Pinpoint the cell where the given text exists, returning its [x, y] midpoint coordinate. 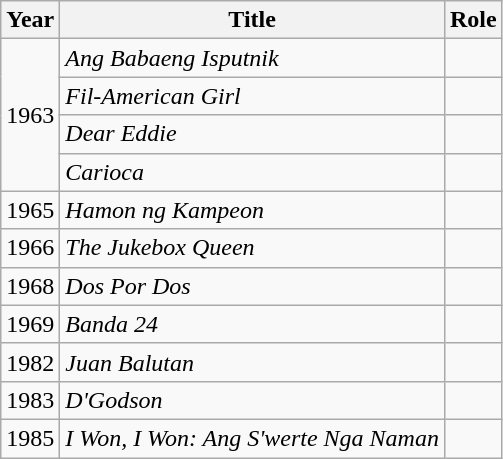
Banda 24 [252, 324]
1982 [30, 362]
Role [473, 20]
Dos Por Dos [252, 286]
1969 [30, 324]
Juan Balutan [252, 362]
Carioca [252, 172]
Ang Babaeng Isputnik [252, 58]
1985 [30, 438]
Year [30, 20]
Title [252, 20]
The Jukebox Queen [252, 248]
Fil-American Girl [252, 96]
1983 [30, 400]
Hamon ng Kampeon [252, 210]
I Won, I Won: Ang S'werte Nga Naman [252, 438]
1963 [30, 115]
Dear Eddie [252, 134]
1966 [30, 248]
D'Godson [252, 400]
1968 [30, 286]
1965 [30, 210]
